Pinpoint the cell where the given text exists, returning its (X, Y) midpoint coordinate. 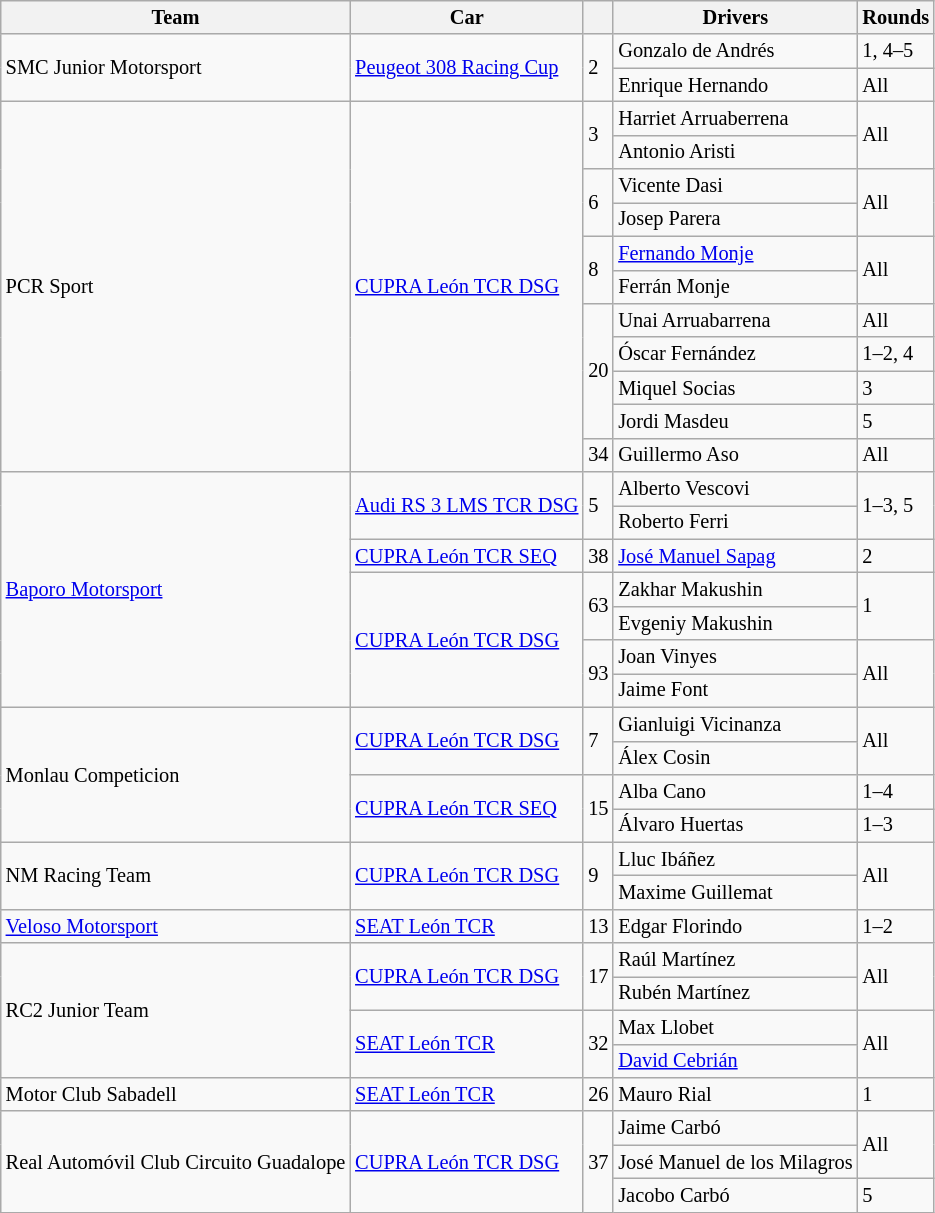
1, 4–5 (896, 51)
David Cebrián (735, 1061)
13 (598, 926)
7 (598, 740)
Jaime Font (735, 690)
15 (598, 808)
Raúl Martínez (735, 960)
Josep Parera (735, 219)
Fernando Monje (735, 253)
Miquel Socias (735, 388)
NM Racing Team (176, 876)
Maxime Guillemat (735, 892)
Rubén Martínez (735, 993)
1–2 (896, 926)
32 (598, 1044)
34 (598, 455)
Rounds (896, 17)
Vicente Dasi (735, 186)
Peugeot 308 Racing Cup (466, 68)
José Manuel de los Milagros (735, 1162)
Drivers (735, 17)
Gonzalo de Andrés (735, 51)
Unai Arruabarrena (735, 320)
Óscar Fernández (735, 354)
20 (598, 370)
José Manuel Sapag (735, 556)
Gianluigi Vicinanza (735, 724)
SMC Junior Motorsport (176, 68)
Edgar Florindo (735, 926)
Max Llobet (735, 1027)
Enrique Hernando (735, 85)
Evgeniy Makushin (735, 623)
Antonio Aristi (735, 152)
Ferrán Monje (735, 287)
Lluc Ibáñez (735, 859)
93 (598, 674)
63 (598, 606)
Motor Club Sabadell (176, 1094)
Team (176, 17)
PCR Sport (176, 286)
Mauro Rial (735, 1094)
38 (598, 556)
Jaime Carbó (735, 1128)
Real Automóvil Club Circuito Guadalope (176, 1162)
Zakhar Makushin (735, 589)
Álvaro Huertas (735, 825)
1–2, 4 (896, 354)
Baporo Motorsport (176, 590)
Alba Cano (735, 791)
1–3, 5 (896, 506)
Álex Cosin (735, 758)
9 (598, 876)
1–4 (896, 791)
Jordi Masdeu (735, 421)
1–3 (896, 825)
26 (598, 1094)
Car (466, 17)
Guillermo Aso (735, 455)
RC2 Junior Team (176, 1010)
Veloso Motorsport (176, 926)
Monlau Competicion (176, 774)
6 (598, 202)
Audi RS 3 LMS TCR DSG (466, 506)
8 (598, 270)
Jacobo Carbó (735, 1195)
Alberto Vescovi (735, 489)
Joan Vinyes (735, 657)
Roberto Ferri (735, 522)
17 (598, 976)
Harriet Arruaberrena (735, 118)
37 (598, 1162)
